Return the (X, Y) coordinate for the center point of the cell that contains the specified text.  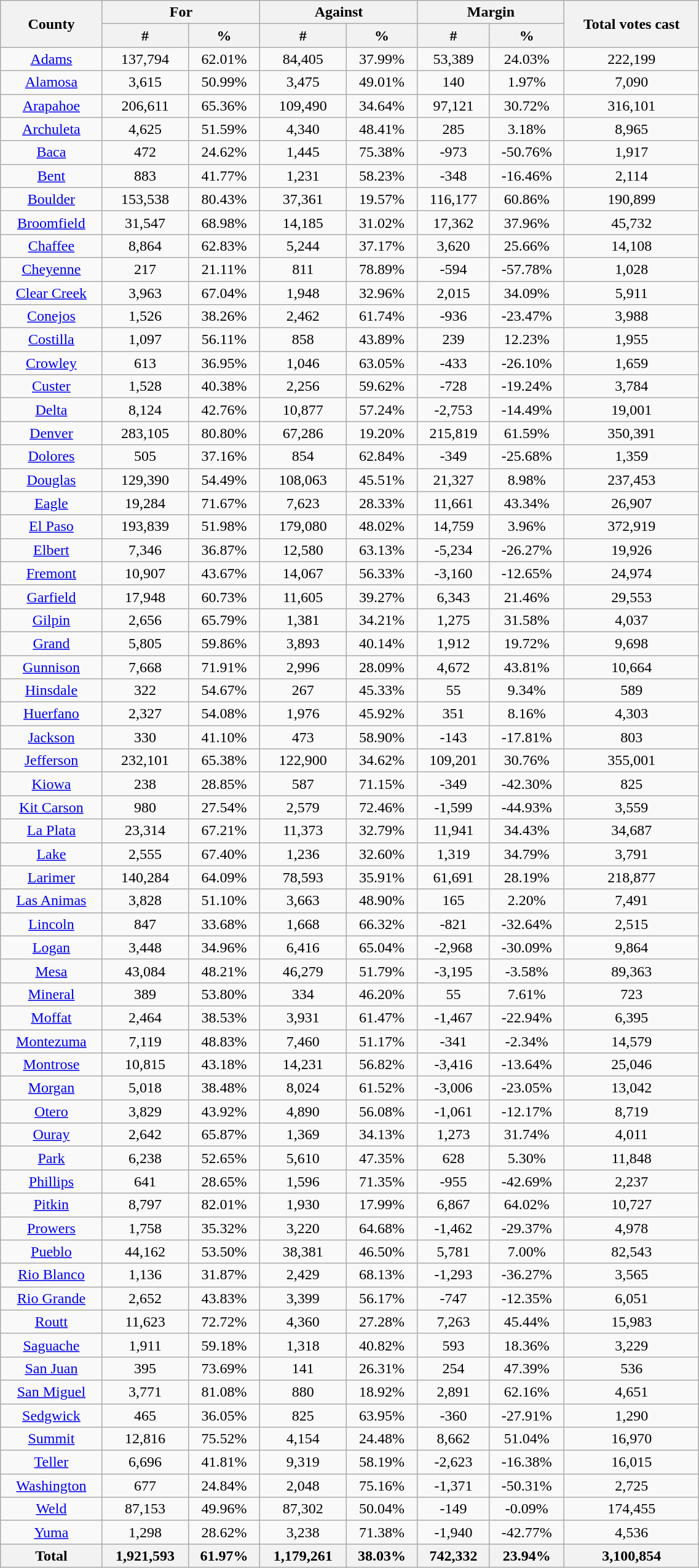
36.87% (224, 550)
3,988 (632, 316)
122,900 (303, 761)
589 (632, 691)
19,001 (632, 410)
Jefferson (52, 761)
24.48% (382, 1439)
3,663 (303, 901)
1,136 (145, 1275)
Margin (491, 12)
-2,623 (454, 1462)
11,373 (303, 831)
48.02% (382, 527)
-5,234 (454, 550)
7.61% (527, 994)
43.89% (382, 340)
-36.27% (527, 1275)
1,381 (303, 620)
21.46% (527, 597)
12,816 (145, 1439)
62.16% (527, 1392)
5,781 (454, 1252)
6,395 (632, 1017)
43.81% (527, 667)
129,390 (145, 480)
5,911 (632, 293)
45.44% (527, 1322)
-23.47% (527, 316)
1.97% (527, 82)
43.83% (224, 1298)
2,429 (303, 1275)
-341 (454, 1041)
28.62% (224, 1532)
Alamosa (52, 82)
Against (339, 12)
21,327 (454, 480)
62.83% (224, 246)
858 (303, 340)
17,362 (454, 222)
11,941 (454, 831)
11,623 (145, 1322)
Phillips (52, 1182)
3,829 (145, 1111)
2,114 (632, 176)
53.80% (224, 994)
Costilla (52, 340)
34.64% (382, 106)
39.27% (382, 597)
8,965 (632, 129)
For (181, 12)
3.96% (527, 527)
-3,416 (454, 1065)
Rio Blanco (52, 1275)
883 (145, 176)
San Miguel (52, 1392)
-16.46% (527, 176)
36.95% (224, 363)
3,100,854 (632, 1556)
-955 (454, 1182)
-3.58% (527, 971)
742,332 (454, 1556)
43.67% (224, 573)
2,656 (145, 620)
24,974 (632, 573)
48.21% (224, 971)
78.89% (382, 269)
179,080 (303, 527)
-12.35% (527, 1298)
3,238 (303, 1532)
64.09% (224, 877)
2,652 (145, 1298)
18.92% (382, 1392)
1,758 (145, 1228)
Dolores (52, 457)
4,978 (632, 1228)
880 (303, 1392)
73.69% (224, 1368)
County (52, 24)
116,177 (454, 199)
72.72% (224, 1322)
34.62% (382, 761)
-2.34% (527, 1041)
24.03% (527, 59)
71.67% (224, 503)
58.19% (382, 1462)
14,067 (303, 573)
14,108 (632, 246)
3,893 (303, 643)
27.54% (224, 807)
2,996 (303, 667)
51.98% (224, 527)
-1,061 (454, 1111)
50.99% (224, 82)
14,579 (632, 1041)
38.53% (224, 1017)
65.04% (382, 947)
9.34% (527, 691)
-16.38% (527, 1462)
28.33% (382, 503)
1,921,593 (145, 1556)
61.74% (382, 316)
141 (303, 1368)
-17.81% (527, 737)
351 (454, 714)
7,090 (632, 82)
12.23% (527, 340)
206,611 (145, 106)
56.33% (382, 573)
-594 (454, 269)
1,231 (303, 176)
2,048 (303, 1486)
44,162 (145, 1252)
316,101 (632, 106)
5,018 (145, 1088)
Otero (52, 1111)
75.52% (224, 1439)
51.17% (382, 1041)
-42.30% (527, 784)
222,199 (632, 59)
Larimer (52, 877)
238 (145, 784)
64.02% (527, 1205)
7,623 (303, 503)
3,448 (145, 947)
43.34% (527, 503)
51.79% (382, 971)
3,475 (303, 82)
254 (454, 1368)
42.76% (224, 410)
San Juan (52, 1368)
1,445 (303, 152)
-42.69% (527, 1182)
6,343 (454, 597)
Mesa (52, 971)
6,696 (145, 1462)
45,732 (632, 222)
4,154 (303, 1439)
7,491 (632, 901)
350,391 (632, 433)
14,185 (303, 222)
3,559 (632, 807)
Rio Grande (52, 1298)
980 (145, 807)
215,819 (454, 433)
12,580 (303, 550)
2,642 (145, 1135)
3,229 (632, 1345)
58.90% (382, 737)
8,124 (145, 410)
10,907 (145, 573)
Huerfano (52, 714)
1,912 (454, 643)
-143 (454, 737)
31.74% (527, 1135)
-360 (454, 1415)
34.13% (382, 1135)
23,314 (145, 831)
62.84% (382, 457)
7,668 (145, 667)
465 (145, 1415)
59.86% (224, 643)
Broomfield (52, 222)
140 (454, 82)
372,919 (632, 527)
9,319 (303, 1462)
-19.24% (527, 386)
28.19% (527, 877)
13,042 (632, 1088)
Eagle (52, 503)
Saguache (52, 1345)
27.28% (382, 1322)
Jackson (52, 737)
-2,968 (454, 947)
1,359 (632, 457)
Las Animas (52, 901)
-22.94% (527, 1017)
5,805 (145, 643)
19.57% (382, 199)
472 (145, 152)
45.33% (382, 691)
Pueblo (52, 1252)
4,037 (632, 620)
38.26% (224, 316)
-50.76% (527, 152)
6,416 (303, 947)
49.01% (382, 82)
72.46% (382, 807)
40.82% (382, 1345)
1,319 (454, 854)
109,490 (303, 106)
16,015 (632, 1462)
-1,940 (454, 1532)
8,797 (145, 1205)
1,911 (145, 1345)
40.14% (382, 643)
10,877 (303, 410)
1,318 (303, 1345)
-26.10% (527, 363)
1,179,261 (303, 1556)
71.35% (382, 1182)
31.87% (224, 1275)
811 (303, 269)
109,201 (454, 761)
2,462 (303, 316)
37.99% (382, 59)
16,970 (632, 1439)
46.50% (382, 1252)
2,891 (454, 1392)
-12.65% (527, 573)
355,001 (632, 761)
37.16% (224, 457)
-936 (454, 316)
19.72% (527, 643)
Baca (52, 152)
35.91% (382, 877)
71.91% (224, 667)
217 (145, 269)
51.04% (527, 1439)
1,028 (632, 269)
66.32% (382, 924)
34.09% (527, 293)
80.80% (224, 433)
81.08% (224, 1392)
140,284 (145, 877)
Mineral (52, 994)
Hinsdale (52, 691)
Moffat (52, 1017)
21.11% (224, 269)
3,220 (303, 1228)
17,948 (145, 597)
Archuleta (52, 129)
38.48% (224, 1088)
Arapahoe (52, 106)
-57.78% (527, 269)
87,153 (145, 1509)
33.68% (224, 924)
1,298 (145, 1532)
1,659 (632, 363)
5.30% (527, 1158)
29,553 (632, 597)
7,460 (303, 1041)
Conejos (52, 316)
Gunnison (52, 667)
14,759 (454, 527)
51.10% (224, 901)
24.62% (224, 152)
2,555 (145, 854)
1,275 (454, 620)
19.20% (382, 433)
46,279 (303, 971)
11,661 (454, 503)
43,084 (145, 971)
2,015 (454, 293)
89,363 (632, 971)
Summit (52, 1439)
56.08% (382, 1111)
38.03% (382, 1556)
Elbert (52, 550)
32.79% (382, 831)
9,864 (632, 947)
4,360 (303, 1322)
65.36% (224, 106)
137,794 (145, 59)
32.60% (382, 854)
237,453 (632, 480)
8,719 (632, 1111)
3,399 (303, 1298)
473 (303, 737)
-433 (454, 363)
-0.09% (527, 1509)
56.11% (224, 340)
2,256 (303, 386)
4,303 (632, 714)
65.38% (224, 761)
34,687 (632, 831)
67,286 (303, 433)
23.94% (527, 1556)
-27.91% (527, 1415)
34.96% (224, 947)
232,101 (145, 761)
-25.68% (527, 457)
1,917 (632, 152)
60.73% (224, 597)
Cheyenne (52, 269)
43.18% (224, 1065)
41.10% (224, 737)
65.79% (224, 620)
24.84% (224, 1486)
Chaffee (52, 246)
Boulder (52, 199)
-973 (454, 152)
Washington (52, 1486)
1,526 (145, 316)
62.01% (224, 59)
84,405 (303, 59)
68.13% (382, 1275)
3,615 (145, 82)
1,236 (303, 854)
-26.27% (527, 550)
239 (454, 340)
-3,195 (454, 971)
25.66% (527, 246)
61.97% (224, 1556)
322 (145, 691)
-747 (454, 1298)
48.83% (224, 1041)
190,899 (632, 199)
593 (454, 1345)
Yuma (52, 1532)
61,691 (454, 877)
71.38% (382, 1532)
63.05% (382, 363)
Lincoln (52, 924)
Teller (52, 1462)
4,536 (632, 1532)
174,455 (632, 1509)
7,119 (145, 1041)
50.04% (382, 1509)
-1,371 (454, 1486)
34.43% (527, 831)
-3,160 (454, 573)
32.96% (382, 293)
Fremont (52, 573)
47.35% (382, 1158)
4,651 (632, 1392)
17.99% (382, 1205)
28.09% (382, 667)
67.40% (224, 854)
1,369 (303, 1135)
3,620 (454, 246)
28.65% (224, 1182)
-13.64% (527, 1065)
3.18% (527, 129)
Morgan (52, 1088)
1,976 (303, 714)
75.16% (382, 1486)
8,024 (303, 1088)
Montezuma (52, 1041)
1,955 (632, 340)
-1,467 (454, 1017)
36.05% (224, 1415)
1,948 (303, 293)
10,727 (632, 1205)
3,931 (303, 1017)
Total (52, 1556)
218,877 (632, 877)
1,596 (303, 1182)
389 (145, 994)
38,381 (303, 1252)
-14.49% (527, 410)
-821 (454, 924)
Total votes cast (632, 24)
61.52% (382, 1088)
Weld (52, 1509)
59.18% (224, 1345)
54.49% (224, 480)
35.32% (224, 1228)
97,121 (454, 106)
47.39% (527, 1368)
4,011 (632, 1135)
285 (454, 129)
613 (145, 363)
37,361 (303, 199)
677 (145, 1486)
3,828 (145, 901)
Adams (52, 59)
-50.31% (527, 1486)
30.76% (527, 761)
19,926 (632, 550)
El Paso (52, 527)
330 (145, 737)
2.20% (527, 901)
1,097 (145, 340)
56.82% (382, 1065)
58.23% (382, 176)
5,244 (303, 246)
18.36% (527, 1345)
1,046 (303, 363)
Prowers (52, 1228)
3,771 (145, 1392)
1,930 (303, 1205)
37.17% (382, 246)
7.00% (527, 1252)
61.47% (382, 1017)
87,302 (303, 1509)
75.38% (382, 152)
31.02% (382, 222)
Douglas (52, 480)
59.62% (382, 386)
Park (52, 1158)
Delta (52, 410)
Bent (52, 176)
3,963 (145, 293)
10,815 (145, 1065)
536 (632, 1368)
Logan (52, 947)
6,238 (145, 1158)
641 (145, 1182)
67.21% (224, 831)
11,605 (303, 597)
723 (632, 994)
-44.93% (527, 807)
7,346 (145, 550)
-1,293 (454, 1275)
8,662 (454, 1439)
4,340 (303, 129)
587 (303, 784)
31.58% (527, 620)
2,579 (303, 807)
6,867 (454, 1205)
-1,462 (454, 1228)
Crowley (52, 363)
-1,599 (454, 807)
43.92% (224, 1111)
30.72% (527, 106)
5,610 (303, 1158)
803 (632, 737)
Clear Creek (52, 293)
37.96% (527, 222)
2,237 (632, 1182)
1,290 (632, 1415)
165 (454, 901)
Sedgwick (52, 1415)
52.65% (224, 1158)
45.51% (382, 480)
-12.17% (527, 1111)
4,625 (145, 129)
51.59% (224, 129)
19,284 (145, 503)
7,263 (454, 1322)
153,538 (145, 199)
48.90% (382, 901)
283,105 (145, 433)
Custer (52, 386)
11,848 (632, 1158)
1,273 (454, 1135)
15,983 (632, 1322)
40.38% (224, 386)
54.08% (224, 714)
63.95% (382, 1415)
14,231 (303, 1065)
1,528 (145, 386)
53.50% (224, 1252)
-29.37% (527, 1228)
8.98% (527, 480)
6,051 (632, 1298)
2,464 (145, 1017)
395 (145, 1368)
41.81% (224, 1462)
267 (303, 691)
-30.09% (527, 947)
34.79% (527, 854)
41.77% (224, 176)
71.15% (382, 784)
-23.05% (527, 1088)
193,839 (145, 527)
334 (303, 994)
La Plata (52, 831)
61.59% (527, 433)
31,547 (145, 222)
67.04% (224, 293)
63.13% (382, 550)
Routt (52, 1322)
28.85% (224, 784)
-42.77% (527, 1532)
82,543 (632, 1252)
Kiowa (52, 784)
Lake (52, 854)
Grand (52, 643)
Ouray (52, 1135)
Denver (52, 433)
3,791 (632, 854)
82.01% (224, 1205)
505 (145, 457)
108,063 (303, 480)
68.98% (224, 222)
54.67% (224, 691)
26.31% (382, 1368)
Kit Carson (52, 807)
48.41% (382, 129)
3,784 (632, 386)
34.21% (382, 620)
4,672 (454, 667)
1,668 (303, 924)
53,389 (454, 59)
Montrose (52, 1065)
847 (145, 924)
56.17% (382, 1298)
2,327 (145, 714)
-32.64% (527, 924)
49.96% (224, 1509)
4,890 (303, 1111)
60.86% (527, 199)
8,864 (145, 246)
-728 (454, 386)
26,907 (632, 503)
46.20% (382, 994)
854 (303, 457)
64.68% (382, 1228)
Garfield (52, 597)
-348 (454, 176)
45.92% (382, 714)
25,046 (632, 1065)
65.87% (224, 1135)
78,593 (303, 877)
2,515 (632, 924)
3,565 (632, 1275)
Gilpin (52, 620)
8.16% (527, 714)
628 (454, 1158)
Pitkin (52, 1205)
80.43% (224, 199)
10,664 (632, 667)
57.24% (382, 410)
-149 (454, 1509)
9,698 (632, 643)
-2,753 (454, 410)
2,725 (632, 1486)
-3,006 (454, 1088)
